Extract the [x, y] coordinate from the center of the cell holding the provided text.  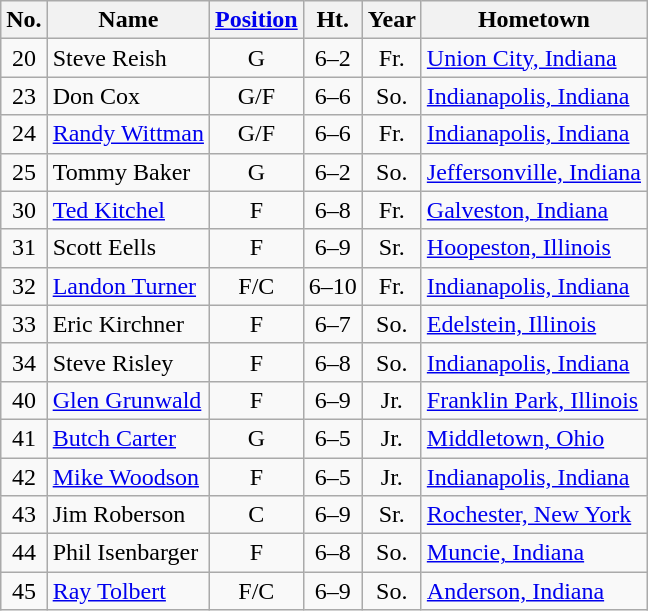
Union City, Indiana [534, 58]
Ted Kitchel [128, 210]
No. [24, 20]
Middletown, Ohio [534, 438]
Tommy Baker [128, 172]
33 [24, 324]
34 [24, 362]
Eric Kirchner [128, 324]
44 [24, 553]
Scott Eells [128, 248]
Don Cox [128, 96]
45 [24, 591]
23 [24, 96]
24 [24, 134]
Anderson, Indiana [534, 591]
42 [24, 477]
Randy Wittman [128, 134]
Hoopeston, Illinois [534, 248]
Muncie, Indiana [534, 553]
20 [24, 58]
Hometown [534, 20]
6–10 [332, 286]
30 [24, 210]
25 [24, 172]
Mike Woodson [128, 477]
Glen Grunwald [128, 400]
Franklin Park, Illinois [534, 400]
Jim Roberson [128, 515]
40 [24, 400]
Year [392, 20]
43 [24, 515]
Galveston, Indiana [534, 210]
Name [128, 20]
C [256, 515]
Butch Carter [128, 438]
Edelstein, Illinois [534, 324]
Steve Risley [128, 362]
Rochester, New York [534, 515]
Landon Turner [128, 286]
41 [24, 438]
Phil Isenbarger [128, 553]
32 [24, 286]
Ray Tolbert [128, 591]
Jeffersonville, Indiana [534, 172]
Ht. [332, 20]
31 [24, 248]
6–7 [332, 324]
Steve Reish [128, 58]
Position [256, 20]
